Scan for the cell matching the given text and deliver its (X, Y) coordinate at center. 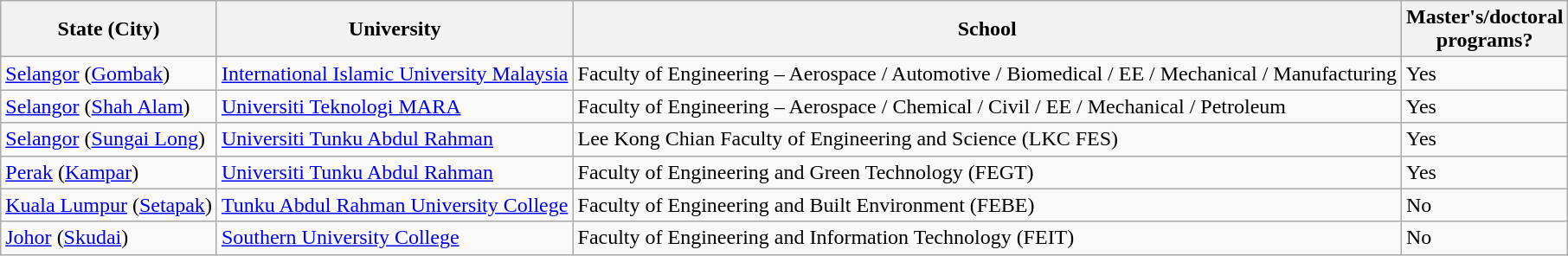
Kuala Lumpur (Setapak) (109, 205)
Johor (Skudai) (109, 238)
School (986, 29)
Faculty of Engineering – Aerospace / Automotive / Biomedical / EE / Mechanical / Manufacturing (986, 74)
University (395, 29)
Selangor (Sungai Long) (109, 139)
Faculty of Engineering and Information Technology (FEIT) (986, 238)
Faculty of Engineering – Aerospace / Chemical / Civil / EE / Mechanical / Petroleum (986, 106)
International Islamic University Malaysia (395, 74)
Perak (Kampar) (109, 172)
Lee Kong Chian Faculty of Engineering and Science (LKC FES) (986, 139)
Southern University College (395, 238)
Tunku Abdul Rahman University College (395, 205)
Faculty of Engineering and Built Environment (FEBE) (986, 205)
State (City) (109, 29)
Master's/doctoralprograms? (1484, 29)
Selangor (Gombak) (109, 74)
Selangor (Shah Alam) (109, 106)
Universiti Teknologi MARA (395, 106)
Faculty of Engineering and Green Technology (FEGT) (986, 172)
